Return (x, y) of the center of cell containing provided text 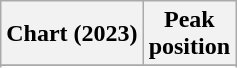
Chart (2023) (72, 34)
Peakposition (189, 34)
